Return (X, Y) of the center of cell containing provided text 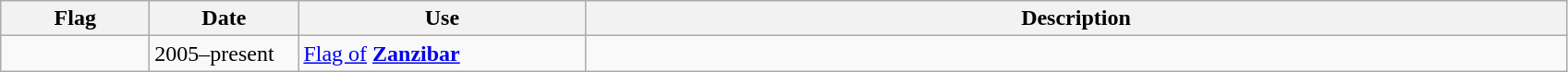
Description (1076, 18)
2005–present (224, 54)
Flag (76, 18)
Flag of Zanzibar (442, 54)
Date (224, 18)
Use (442, 18)
